Capture the cell that displays the provided text and extract its [x, y] central coordinate. 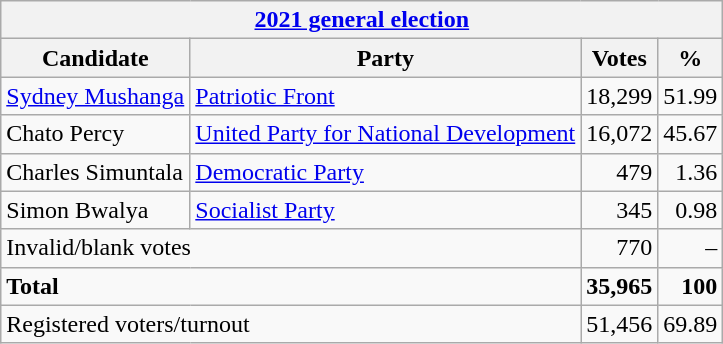
United Party for National Development [386, 134]
51,456 [620, 324]
Party [386, 58]
Simon Bwalya [96, 210]
69.89 [690, 324]
% [690, 58]
16,072 [620, 134]
Candidate [96, 58]
Sydney Mushanga [96, 96]
1.36 [690, 172]
Chato Percy [96, 134]
100 [690, 286]
35,965 [620, 286]
45.67 [690, 134]
– [690, 248]
18,299 [620, 96]
Registered voters/turnout [291, 324]
0.98 [690, 210]
2021 general election [362, 20]
Charles Simuntala [96, 172]
Patriotic Front [386, 96]
51.99 [690, 96]
Democratic Party [386, 172]
Invalid/blank votes [291, 248]
770 [620, 248]
345 [620, 210]
Socialist Party [386, 210]
Votes [620, 58]
479 [620, 172]
Total [291, 286]
